Determine the [X, Y] coordinate at the center of the cell enclosing the given text.  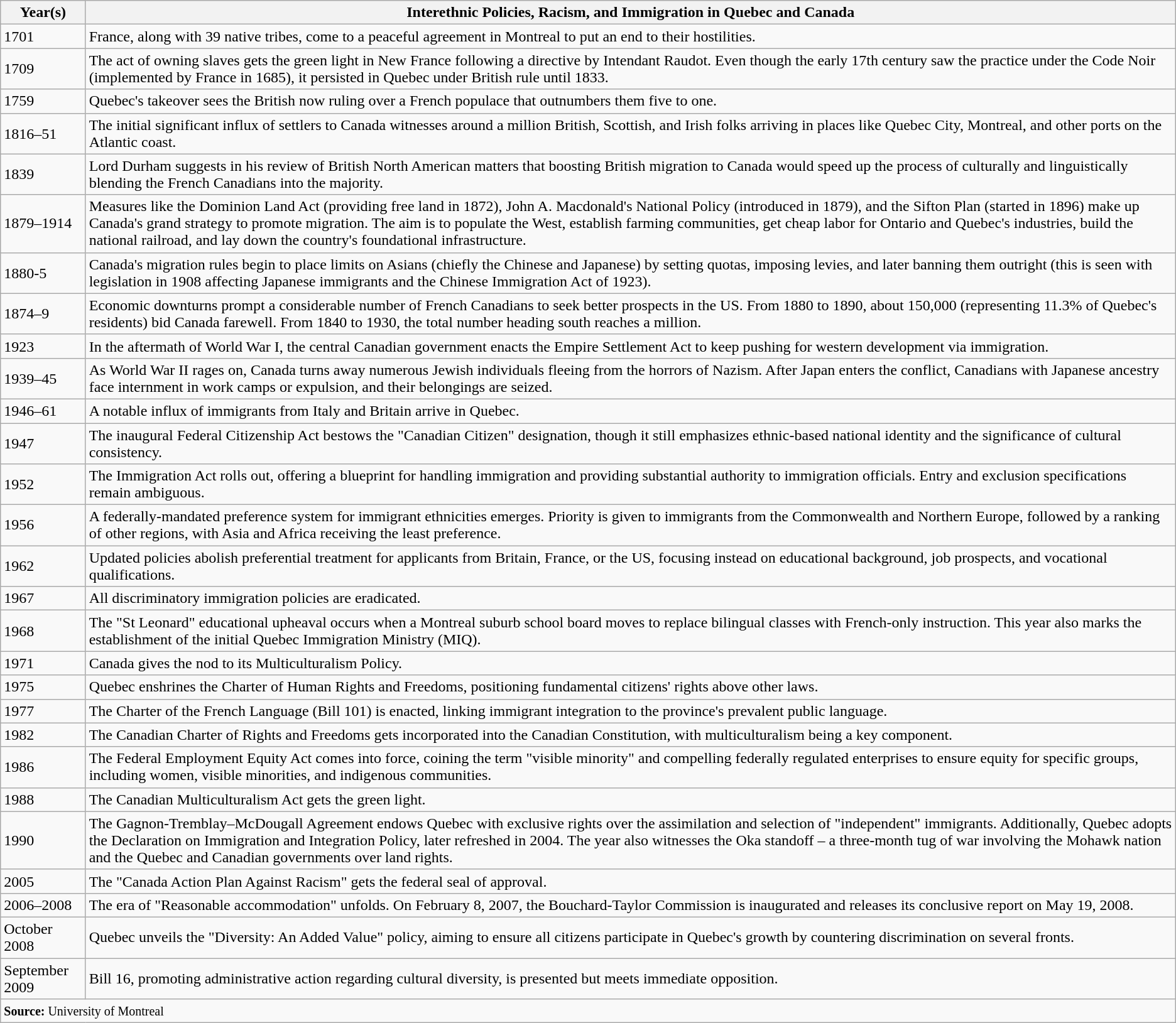
October 2008 [43, 937]
Interethnic Policies, Racism, and Immigration in Quebec and Canada [631, 13]
1946–61 [43, 411]
1947 [43, 443]
Source: University of Montreal [588, 1011]
The Charter of the French Language (Bill 101) is enacted, linking immigrant integration to the province's prevalent public language. [631, 711]
Quebec's takeover sees the British now ruling over a French populace that outnumbers them five to one. [631, 101]
The Canadian Charter of Rights and Freedoms gets incorporated into the Canadian Constitution, with multiculturalism being a key component. [631, 735]
2006–2008 [43, 905]
A notable influx of immigrants from Italy and Britain arrive in Quebec. [631, 411]
1988 [43, 799]
1923 [43, 346]
1975 [43, 687]
1990 [43, 840]
1701 [43, 36]
1874–9 [43, 314]
1968 [43, 631]
1759 [43, 101]
1816–51 [43, 133]
All discriminatory immigration policies are eradicated. [631, 598]
1939–45 [43, 378]
1977 [43, 711]
1709 [43, 69]
1967 [43, 598]
2005 [43, 881]
The "Canada Action Plan Against Racism" gets the federal seal of approval. [631, 881]
1986 [43, 767]
France, along with 39 native tribes, come to a peaceful agreement in Montreal to put an end to their hostilities. [631, 36]
1952 [43, 485]
September 2009 [43, 978]
Year(s) [43, 13]
1839 [43, 175]
1982 [43, 735]
Quebec enshrines the Charter of Human Rights and Freedoms, positioning fundamental citizens' rights above other laws. [631, 687]
1879–1914 [43, 224]
1880-5 [43, 273]
The Canadian Multiculturalism Act gets the green light. [631, 799]
1956 [43, 525]
Bill 16, promoting administrative action regarding cultural diversity, is presented but meets immediate opposition. [631, 978]
1962 [43, 566]
Canada gives the nod to its Multiculturalism Policy. [631, 663]
1971 [43, 663]
